For the text-containing cell, return its midpoint in [X, Y] coordinate format. 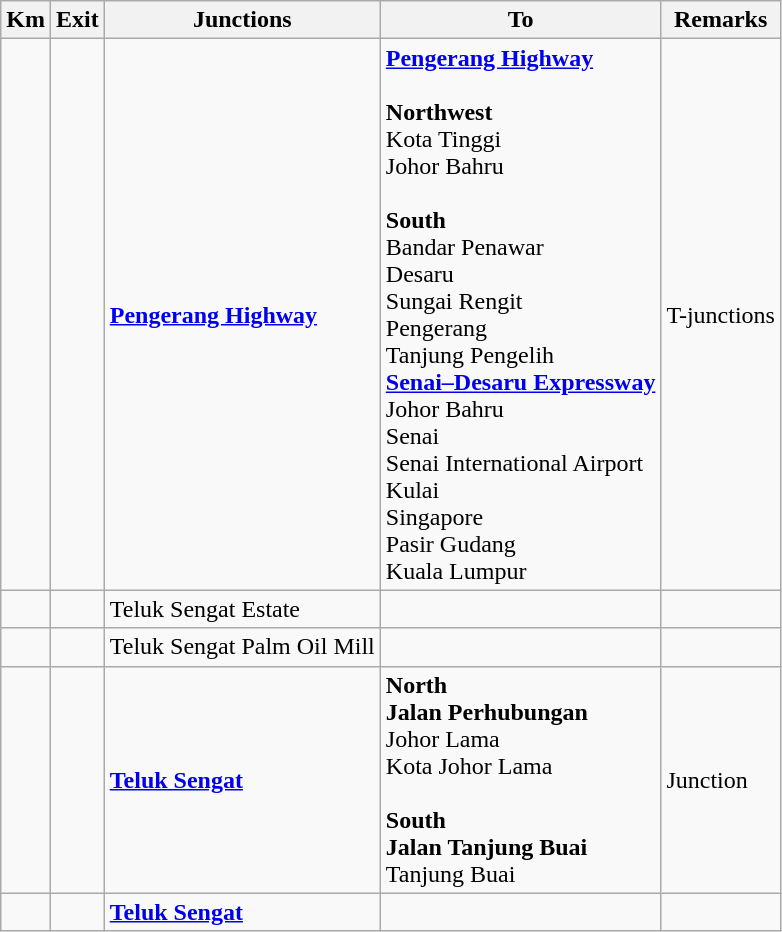
T-junctions [721, 314]
Pengerang Highway [242, 314]
NorthJalan Perhubungan Johor Lama Kota Johor LamaSouthJalan Tanjung BuaiTanjung Buai [520, 780]
Teluk Sengat Palm Oil Mill [242, 647]
Remarks [721, 20]
Junction [721, 780]
Junctions [242, 20]
Teluk Sengat Estate [242, 609]
Exit [77, 20]
To [520, 20]
Km [26, 20]
